Find where the given text appears and provide that cell's center as (X, Y) coordinate. 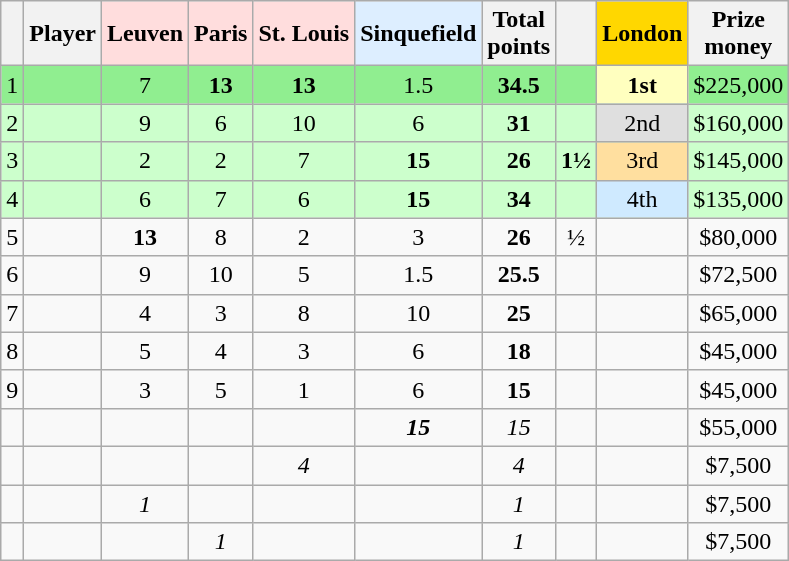
$72,500 (738, 275)
34.5 (519, 85)
$145,000 (738, 161)
$225,000 (738, 85)
$55,000 (738, 427)
St. Louis (304, 34)
25 (519, 313)
18 (519, 351)
3rd (642, 161)
$65,000 (738, 313)
$80,000 (738, 237)
4th (642, 199)
1st (642, 85)
1½ (576, 161)
Leuven (146, 34)
2nd (642, 123)
London (642, 34)
34 (519, 199)
Totalpoints (519, 34)
Prizemoney (738, 34)
Sinquefield (418, 34)
31 (519, 123)
Player (63, 34)
25.5 (519, 275)
$135,000 (738, 199)
½ (576, 237)
$160,000 (738, 123)
Paris (221, 34)
